Return the (X, Y) coordinate for the center point of the cell that contains the specified text.  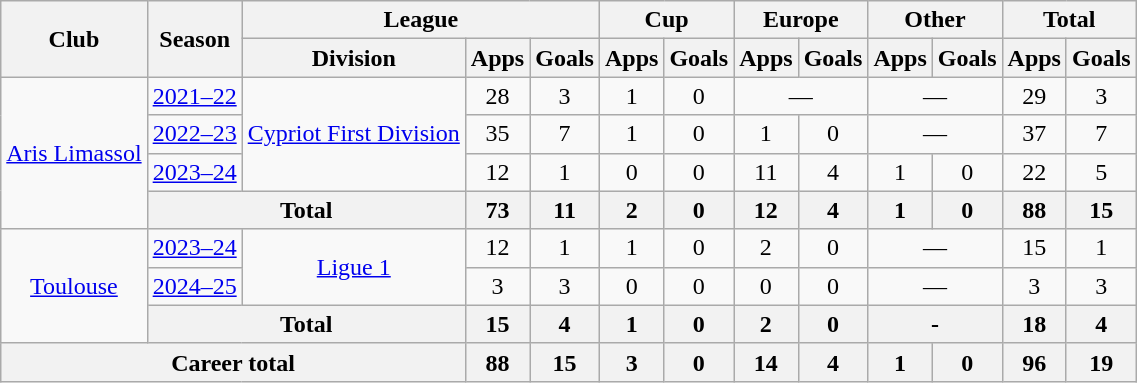
28 (497, 96)
19 (1101, 362)
37 (1034, 134)
35 (497, 134)
Toulouse (74, 286)
29 (1034, 96)
96 (1034, 362)
Division (354, 58)
5 (1101, 172)
73 (497, 210)
2022–23 (194, 134)
League (420, 20)
Europe (801, 20)
Cup (666, 20)
2021–22 (194, 96)
14 (766, 362)
2024–25 (194, 286)
Aris Limassol (74, 153)
- (935, 324)
Cypriot First Division (354, 134)
Career total (234, 362)
Other (935, 20)
Club (74, 39)
Ligue 1 (354, 267)
22 (1034, 172)
Season (194, 39)
18 (1034, 324)
